Extract the [x, y] coordinate from the center of the cell holding the provided text.  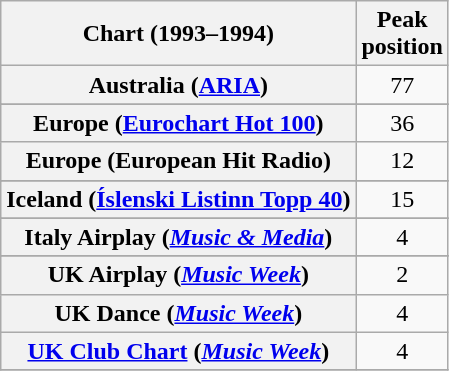
Europe (European Hit Radio) [178, 161]
2 [402, 275]
15 [402, 199]
Chart (1993–1994) [178, 34]
Italy Airplay (Music & Media) [178, 237]
Europe (Eurochart Hot 100) [178, 123]
Peakposition [402, 34]
77 [402, 85]
UK Airplay (Music Week) [178, 275]
UK Club Chart (Music Week) [178, 351]
36 [402, 123]
UK Dance (Music Week) [178, 313]
Iceland (Íslenski Listinn Topp 40) [178, 199]
12 [402, 161]
Australia (ARIA) [178, 85]
